Provide the (X, Y) coordinate of the cell's center where the given text is located.  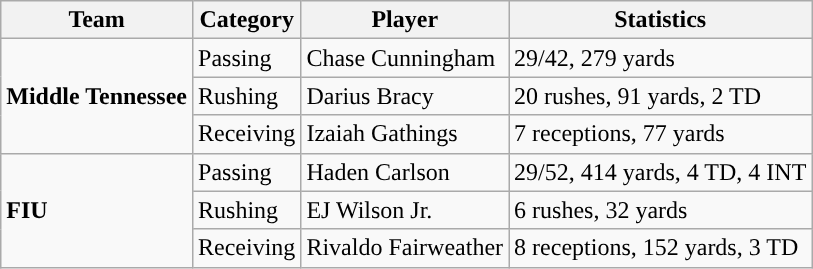
Izaiah Gathings (405, 134)
EJ Wilson Jr. (405, 210)
29/52, 414 yards, 4 TD, 4 INT (660, 172)
8 receptions, 152 yards, 3 TD (660, 248)
Statistics (660, 20)
7 receptions, 77 yards (660, 134)
Team (97, 20)
Darius Bracy (405, 96)
6 rushes, 32 yards (660, 210)
29/42, 279 yards (660, 58)
Chase Cunningham (405, 58)
Player (405, 20)
Middle Tennessee (97, 96)
Haden Carlson (405, 172)
FIU (97, 210)
Category (247, 20)
Rivaldo Fairweather (405, 248)
20 rushes, 91 yards, 2 TD (660, 96)
